From the cell containing the given text, extract its center point as (x, y) coordinate. 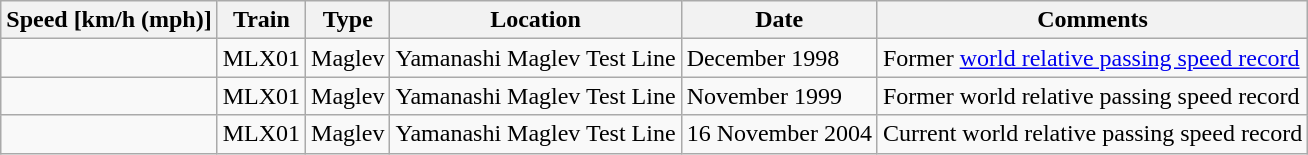
November 1999 (779, 96)
Speed [km/h (mph)] (109, 20)
16 November 2004 (779, 134)
Comments (1092, 20)
Current world relative passing speed record (1092, 134)
Type (348, 20)
Location (536, 20)
Train (261, 20)
December 1998 (779, 58)
Date (779, 20)
